Detect which cell encompasses the target text, then output its (x, y) center coordinate. 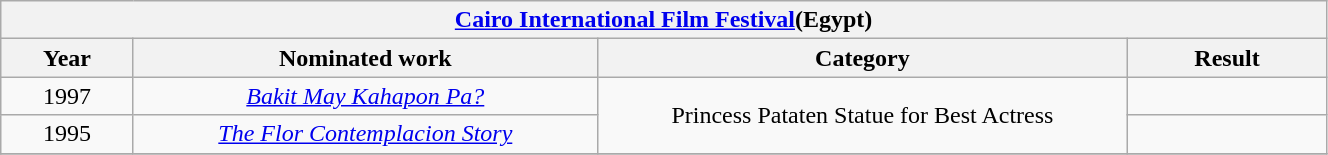
1997 (68, 96)
Year (68, 58)
The Flor Contemplacion Story (365, 134)
Nominated work (365, 58)
Bakit May Kahapon Pa? (365, 96)
Result (1228, 58)
1995 (68, 134)
Cairo International Film Festival(Egypt) (664, 20)
Princess Pataten Statue for Best Actress (862, 115)
Category (862, 58)
